Scan for the cell matching the given text and deliver its [X, Y] coordinate at center. 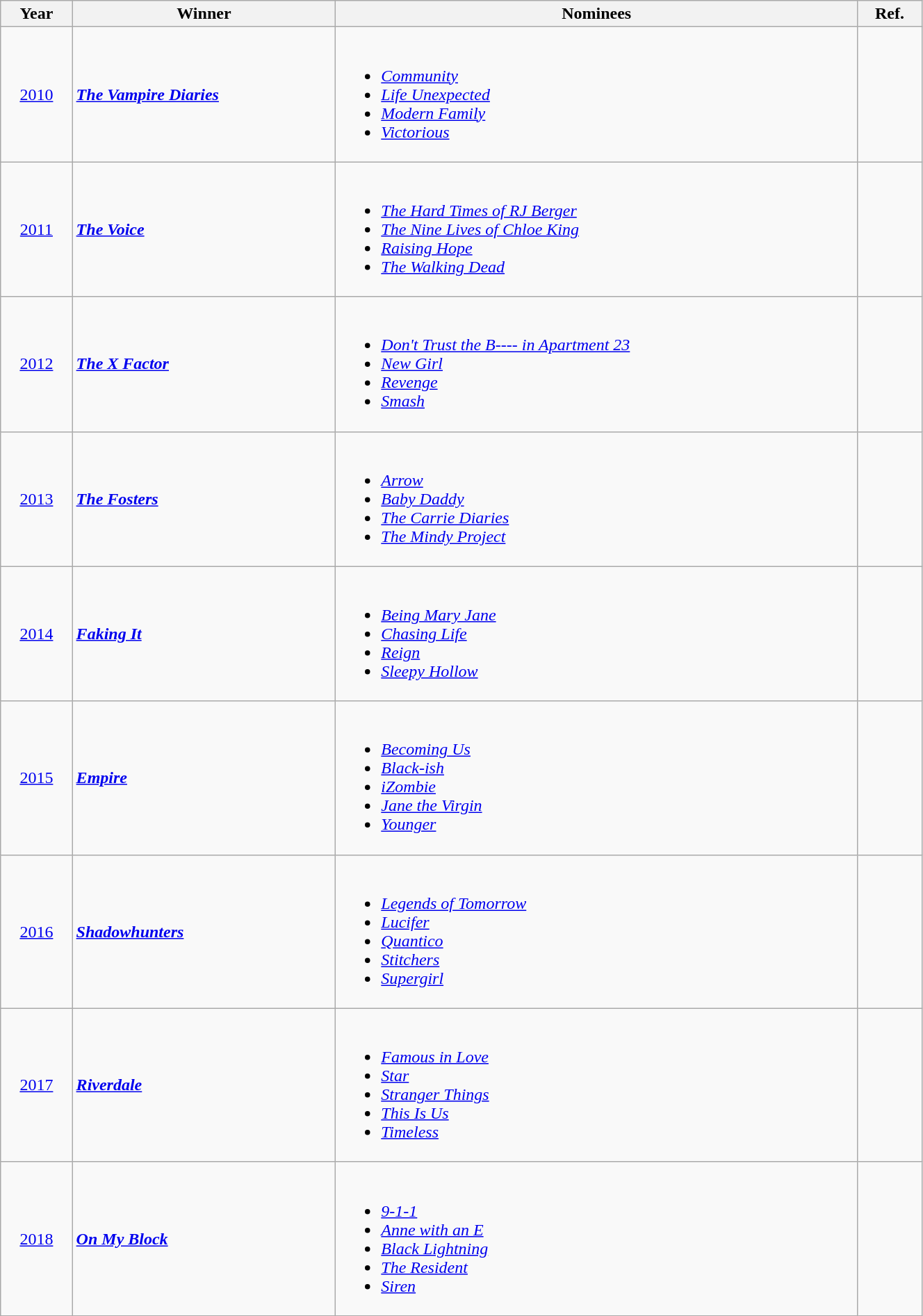
Empire [204, 778]
The Vampire Diaries [204, 94]
Nominees [596, 14]
Famous in LoveStarStranger ThingsThis Is UsTimeless [596, 1085]
Year [36, 14]
ArrowBaby DaddyThe Carrie DiariesThe Mindy Project [596, 499]
Winner [204, 14]
Being Mary JaneChasing LifeReignSleepy Hollow [596, 634]
Riverdale [204, 1085]
The X Factor [204, 364]
Don't Trust the B---- in Apartment 23New GirlRevengeSmash [596, 364]
2011 [36, 229]
Shadowhunters [204, 931]
The Voice [204, 229]
2010 [36, 94]
2018 [36, 1238]
Becoming UsBlack-ishiZombieJane the VirginYounger [596, 778]
2016 [36, 931]
Legends of TomorrowLuciferQuanticoStitchersSupergirl [596, 931]
2015 [36, 778]
2012 [36, 364]
2017 [36, 1085]
Ref. [890, 14]
The Fosters [204, 499]
2014 [36, 634]
On My Block [204, 1238]
The Hard Times of RJ BergerThe Nine Lives of Chloe KingRaising HopeThe Walking Dead [596, 229]
CommunityLife UnexpectedModern FamilyVictorious [596, 94]
9-1-1Anne with an EBlack LightningThe ResidentSiren [596, 1238]
Faking It [204, 634]
2013 [36, 499]
